Output the [x, y] coordinate of the center of the cell containing the given text.  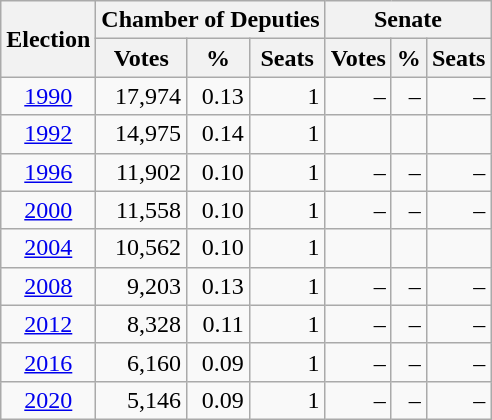
2008 [48, 286]
Election [48, 39]
0.11 [218, 324]
10,562 [142, 248]
2012 [48, 324]
9,203 [142, 286]
2020 [48, 400]
6,160 [142, 362]
Chamber of Deputies [210, 20]
8,328 [142, 324]
11,902 [142, 172]
1990 [48, 96]
1996 [48, 172]
5,146 [142, 400]
1992 [48, 134]
2004 [48, 248]
2000 [48, 210]
17,974 [142, 96]
11,558 [142, 210]
2016 [48, 362]
14,975 [142, 134]
0.14 [218, 134]
Senate [408, 20]
